Pinpoint the cell where the given text exists, returning its [X, Y] midpoint coordinate. 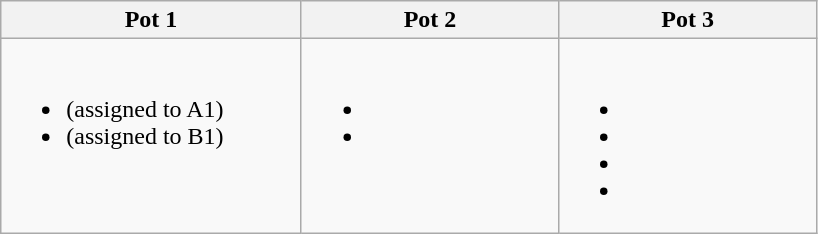
Pot 1 [151, 20]
Pot 2 [430, 20]
(assigned to A1) (assigned to B1) [151, 136]
Pot 3 [688, 20]
